Find where the given text appears and provide that cell's center as [x, y] coordinate. 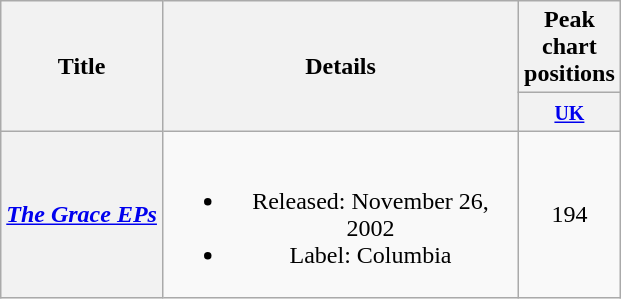
Title [82, 66]
The Grace EPs [82, 214]
194 [570, 214]
UK [570, 112]
Details [340, 66]
Released: November 26, 2002Label: Columbia [340, 214]
Peak chart positions [570, 47]
